Return the [x, y] coordinate for the center point of the cell that contains the specified text.  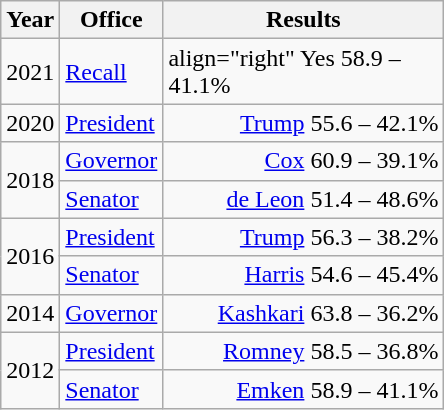
Romney 58.5 – 36.8% [304, 351]
Results [304, 20]
2021 [30, 72]
Kashkari 63.8 – 36.2% [304, 313]
Year [30, 20]
Harris 54.6 – 45.4% [304, 275]
Recall [112, 72]
align="right" Yes 58.9 – 41.1% [304, 72]
2014 [30, 313]
2016 [30, 256]
Office [112, 20]
Trump 55.6 – 42.1% [304, 123]
2020 [30, 123]
Cox 60.9 – 39.1% [304, 161]
2018 [30, 180]
2012 [30, 370]
Trump 56.3 – 38.2% [304, 237]
Emken 58.9 – 41.1% [304, 389]
de Leon 51.4 – 48.6% [304, 199]
